From the cell containing the given text, extract its center point as [X, Y] coordinate. 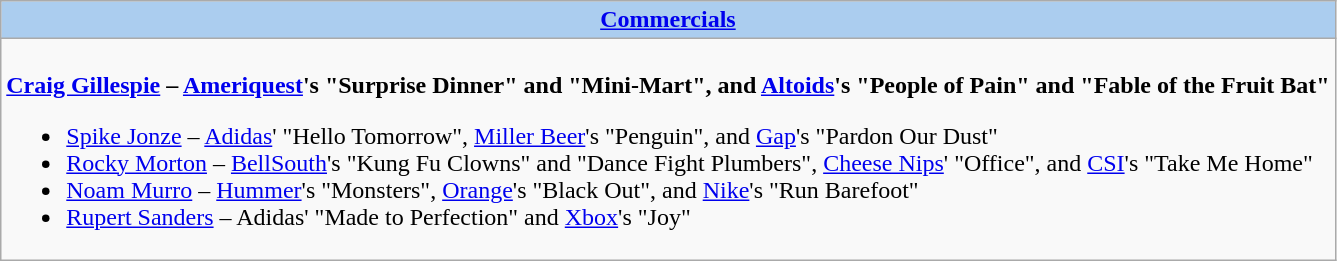
Commercials [668, 20]
